Provide the [x, y] coordinate of the cell's center where the given text is located.  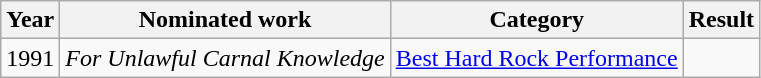
Best Hard Rock Performance [536, 58]
Year [30, 20]
1991 [30, 58]
Nominated work [225, 20]
Result [721, 20]
For Unlawful Carnal Knowledge [225, 58]
Category [536, 20]
